Locate the cell with the specified text and output its [X, Y] center coordinate. 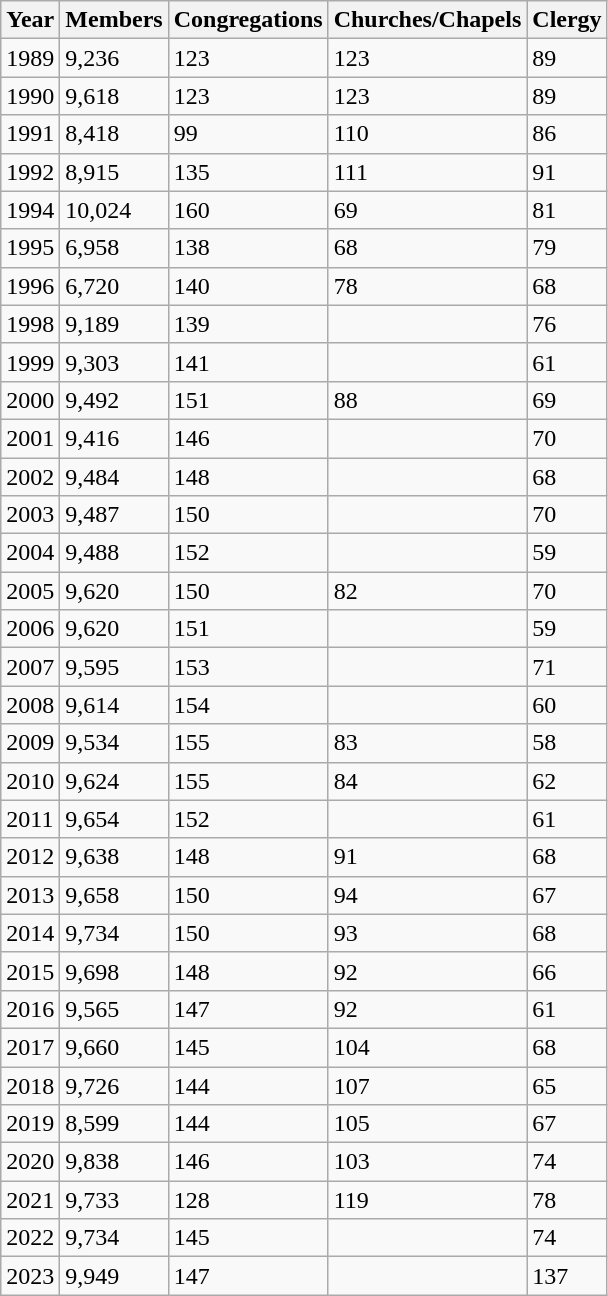
160 [248, 210]
1996 [30, 286]
86 [567, 134]
94 [428, 895]
141 [248, 362]
9,492 [114, 400]
128 [248, 1200]
9,189 [114, 324]
2006 [30, 629]
9,416 [114, 438]
105 [428, 1124]
Clergy [567, 20]
2003 [30, 515]
9,949 [114, 1276]
2007 [30, 667]
9,733 [114, 1200]
2013 [30, 895]
153 [248, 667]
83 [428, 743]
111 [428, 172]
66 [567, 971]
1992 [30, 172]
2014 [30, 933]
2020 [30, 1162]
154 [248, 705]
Congregations [248, 20]
9,838 [114, 1162]
Members [114, 20]
9,614 [114, 705]
2022 [30, 1238]
8,599 [114, 1124]
9,488 [114, 553]
9,484 [114, 477]
81 [567, 210]
9,236 [114, 58]
2009 [30, 743]
104 [428, 1047]
8,915 [114, 172]
2001 [30, 438]
Churches/Chapels [428, 20]
62 [567, 781]
135 [248, 172]
1994 [30, 210]
139 [248, 324]
2002 [30, 477]
76 [567, 324]
79 [567, 248]
8,418 [114, 134]
6,720 [114, 286]
2010 [30, 781]
9,660 [114, 1047]
2019 [30, 1124]
6,958 [114, 248]
9,487 [114, 515]
107 [428, 1085]
84 [428, 781]
2017 [30, 1047]
82 [428, 591]
9,638 [114, 857]
2011 [30, 819]
2015 [30, 971]
2023 [30, 1276]
88 [428, 400]
Year [30, 20]
9,303 [114, 362]
110 [428, 134]
9,618 [114, 96]
2012 [30, 857]
65 [567, 1085]
9,565 [114, 1009]
1999 [30, 362]
2004 [30, 553]
1990 [30, 96]
9,654 [114, 819]
10,024 [114, 210]
9,698 [114, 971]
1995 [30, 248]
1989 [30, 58]
60 [567, 705]
1991 [30, 134]
137 [567, 1276]
99 [248, 134]
71 [567, 667]
2016 [30, 1009]
9,534 [114, 743]
140 [248, 286]
9,658 [114, 895]
93 [428, 933]
9,726 [114, 1085]
2021 [30, 1200]
2005 [30, 591]
1998 [30, 324]
2018 [30, 1085]
103 [428, 1162]
2000 [30, 400]
9,595 [114, 667]
138 [248, 248]
58 [567, 743]
2008 [30, 705]
119 [428, 1200]
9,624 [114, 781]
